Locate the cell with the specified text and output its (x, y) center coordinate. 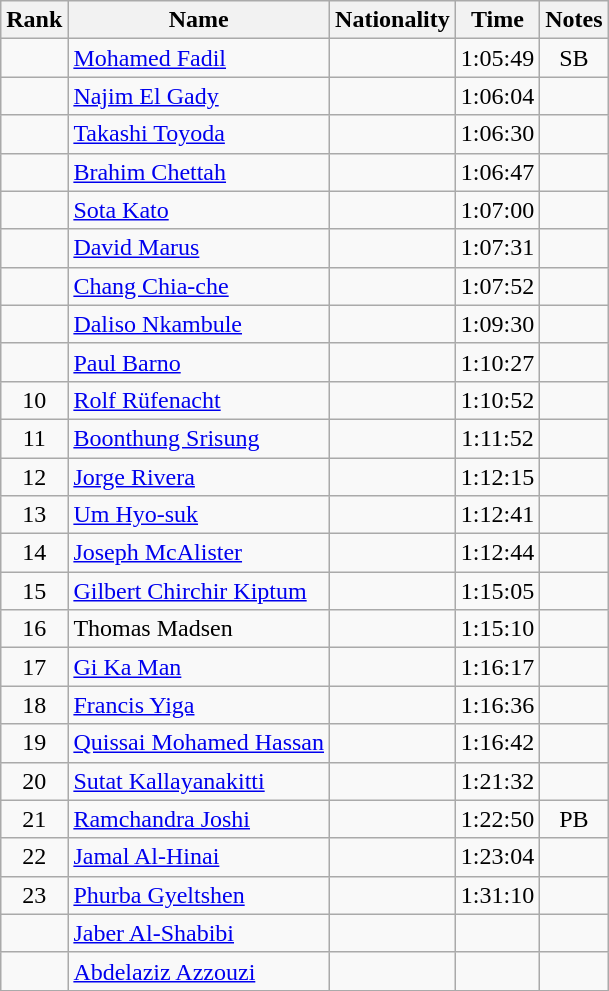
10 (34, 400)
16 (34, 629)
1:12:41 (497, 515)
23 (34, 895)
Sutat Kallayanakitti (199, 781)
1:16:36 (497, 705)
Jamal Al-Hinai (199, 857)
Boonthung Srisung (199, 438)
Name (199, 20)
19 (34, 743)
1:07:31 (497, 248)
SB (574, 58)
1:16:42 (497, 743)
Sota Kato (199, 210)
1:21:32 (497, 781)
1:15:05 (497, 591)
Najim El Gady (199, 96)
Thomas Madsen (199, 629)
11 (34, 438)
22 (34, 857)
1:06:47 (497, 172)
20 (34, 781)
Gi Ka Man (199, 667)
15 (34, 591)
1:12:44 (497, 553)
1:15:10 (497, 629)
Jorge Rivera (199, 477)
18 (34, 705)
Takashi Toyoda (199, 134)
1:06:30 (497, 134)
1:23:04 (497, 857)
Um Hyo-suk (199, 515)
1:11:52 (497, 438)
Brahim Chettah (199, 172)
Ramchandra Joshi (199, 819)
Abdelaziz Azzouzi (199, 971)
1:10:52 (497, 400)
17 (34, 667)
Mohamed Fadil (199, 58)
1:22:50 (497, 819)
Nationality (393, 20)
1:12:15 (497, 477)
Francis Yiga (199, 705)
David Marus (199, 248)
Rolf Rüfenacht (199, 400)
PB (574, 819)
1:05:49 (497, 58)
1:06:04 (497, 96)
12 (34, 477)
1:09:30 (497, 324)
Time (497, 20)
13 (34, 515)
1:10:27 (497, 362)
Jaber Al-Shabibi (199, 933)
1:31:10 (497, 895)
1:07:52 (497, 286)
Paul Barno (199, 362)
21 (34, 819)
Joseph McAlister (199, 553)
Rank (34, 20)
Chang Chia-che (199, 286)
Quissai Mohamed Hassan (199, 743)
Phurba Gyeltshen (199, 895)
Gilbert Chirchir Kiptum (199, 591)
14 (34, 553)
Daliso Nkambule (199, 324)
1:07:00 (497, 210)
Notes (574, 20)
1:16:17 (497, 667)
